Identify which cell holds the provided text, then report its [X, Y] central coordinate. 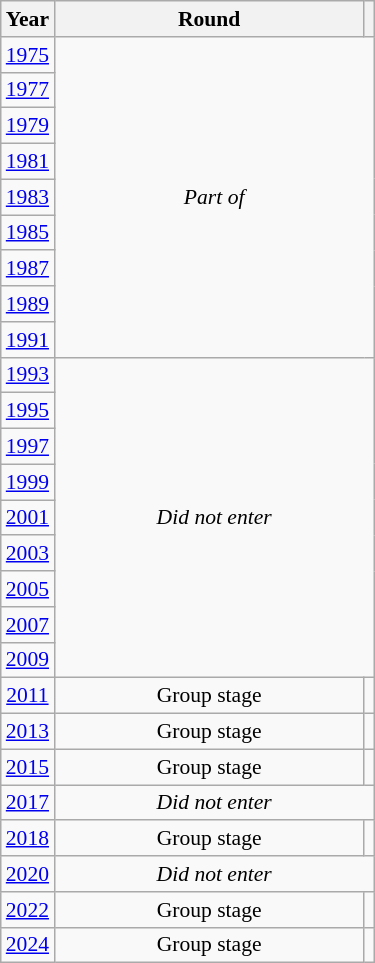
Round [209, 19]
1999 [28, 482]
2020 [28, 874]
Part of [214, 198]
2018 [28, 839]
1993 [28, 375]
2022 [28, 910]
1989 [28, 304]
2001 [28, 518]
2024 [28, 945]
1987 [28, 269]
2003 [28, 554]
2005 [28, 589]
1985 [28, 233]
1975 [28, 55]
2009 [28, 660]
1979 [28, 126]
1991 [28, 340]
2017 [28, 803]
1983 [28, 197]
1997 [28, 447]
1977 [28, 90]
2007 [28, 625]
1981 [28, 162]
2015 [28, 767]
Year [28, 19]
2011 [28, 696]
2013 [28, 732]
1995 [28, 411]
